Identify which cell holds the provided text, then report its [x, y] central coordinate. 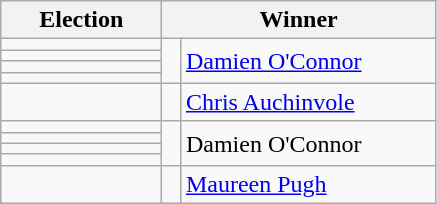
Election [82, 20]
Maureen Pugh [308, 184]
Winner [299, 20]
Chris Auchinvole [308, 102]
